Detect which cell encompasses the target text, then output its [X, Y] center coordinate. 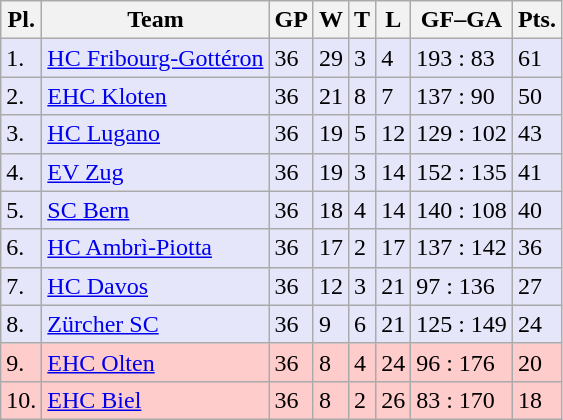
140 : 108 [462, 210]
193 : 83 [462, 58]
43 [536, 134]
6. [22, 248]
1. [22, 58]
20 [536, 362]
EHC Biel [156, 400]
6 [362, 324]
137 : 142 [462, 248]
50 [536, 96]
Team [156, 20]
GP [291, 20]
5. [22, 210]
83 : 170 [462, 400]
EV Zug [156, 172]
HC Lugano [156, 134]
GF–GA [462, 20]
SC Bern [156, 210]
10. [22, 400]
4. [22, 172]
26 [394, 400]
5 [362, 134]
61 [536, 58]
HC Davos [156, 286]
Pts. [536, 20]
Zürcher SC [156, 324]
Pl. [22, 20]
129 : 102 [462, 134]
8. [22, 324]
152 : 135 [462, 172]
40 [536, 210]
W [330, 20]
7 [394, 96]
2. [22, 96]
EHC Olten [156, 362]
27 [536, 286]
3. [22, 134]
125 : 149 [462, 324]
96 : 176 [462, 362]
137 : 90 [462, 96]
41 [536, 172]
9 [330, 324]
7. [22, 286]
L [394, 20]
HC Fribourg-Gottéron [156, 58]
97 : 136 [462, 286]
T [362, 20]
29 [330, 58]
HC Ambrì-Piotta [156, 248]
EHC Kloten [156, 96]
9. [22, 362]
